Capture the cell that displays the provided text and extract its (x, y) central coordinate. 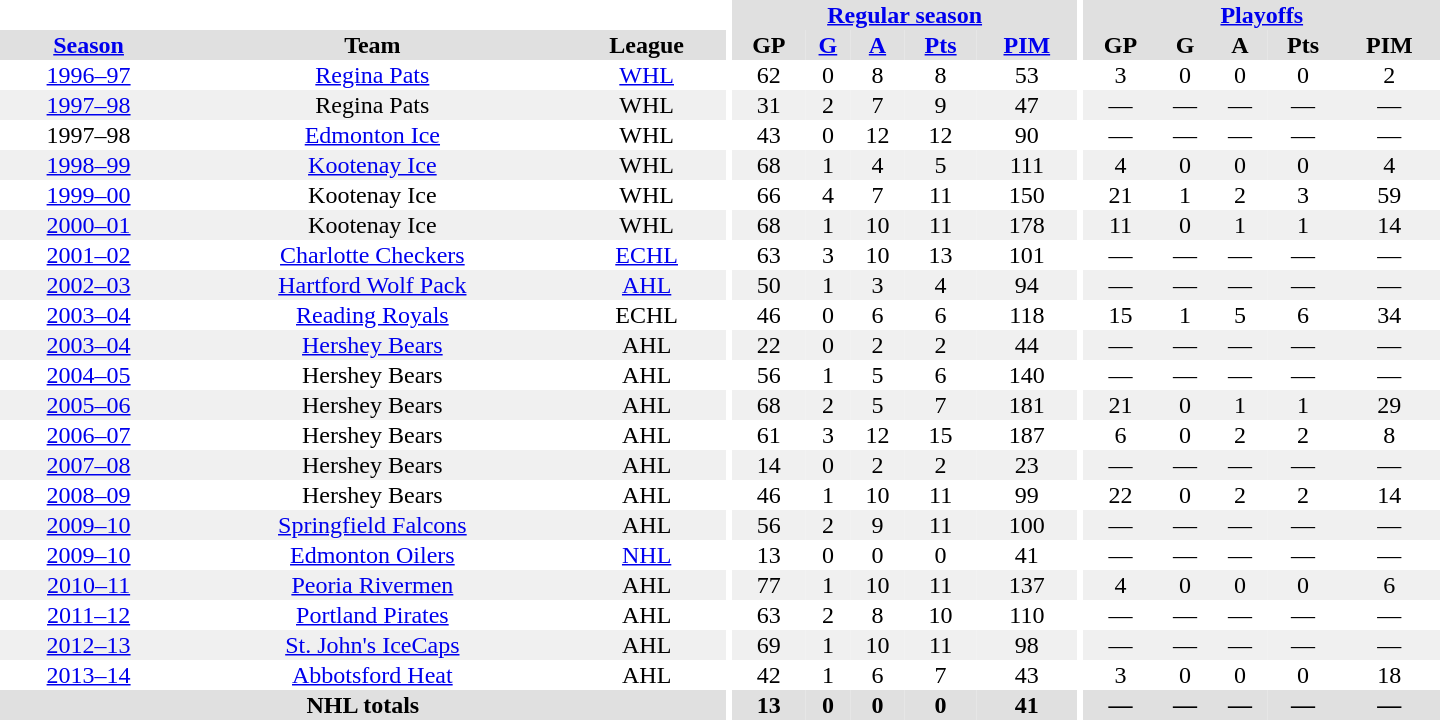
1996–97 (88, 75)
34 (1390, 315)
187 (1026, 435)
61 (769, 435)
94 (1026, 285)
2011–12 (88, 615)
2008–09 (88, 495)
Edmonton Oilers (372, 555)
Playoffs (1262, 15)
178 (1026, 225)
90 (1026, 135)
1998–99 (88, 165)
NHL totals (363, 705)
Charlotte Checkers (372, 255)
69 (769, 645)
23 (1026, 465)
44 (1026, 345)
Regular season (905, 15)
Springfield Falcons (372, 525)
2013–14 (88, 675)
62 (769, 75)
League (647, 45)
98 (1026, 645)
Season (88, 45)
Portland Pirates (372, 615)
77 (769, 585)
2012–13 (88, 645)
Team (372, 45)
St. John's IceCaps (372, 645)
59 (1390, 195)
18 (1390, 675)
Reading Royals (372, 315)
Hartford Wolf Pack (372, 285)
2006–07 (88, 435)
2002–03 (88, 285)
2004–05 (88, 375)
2007–08 (88, 465)
137 (1026, 585)
31 (769, 105)
100 (1026, 525)
101 (1026, 255)
Edmonton Ice (372, 135)
2000–01 (88, 225)
150 (1026, 195)
42 (769, 675)
29 (1390, 405)
2001–02 (88, 255)
118 (1026, 315)
111 (1026, 165)
Peoria Rivermen (372, 585)
53 (1026, 75)
47 (1026, 105)
110 (1026, 615)
Abbotsford Heat (372, 675)
NHL (647, 555)
140 (1026, 375)
99 (1026, 495)
66 (769, 195)
50 (769, 285)
2005–06 (88, 405)
181 (1026, 405)
2010–11 (88, 585)
1999–00 (88, 195)
